Scan for the cell matching the given text and deliver its (x, y) coordinate at center. 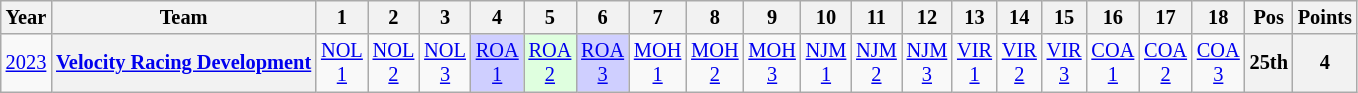
MOH3 (772, 63)
ROA1 (498, 63)
3 (445, 17)
6 (602, 17)
16 (1112, 17)
10 (826, 17)
NJM3 (927, 63)
COA2 (1166, 63)
1 (342, 17)
VIR2 (1020, 63)
17 (1166, 17)
MOH1 (658, 63)
ROA3 (602, 63)
18 (1218, 17)
VIR3 (1064, 63)
7 (658, 17)
14 (1020, 17)
Points (1325, 17)
Pos (1269, 17)
VIR1 (974, 63)
NJM1 (826, 63)
COA1 (1112, 63)
12 (927, 17)
11 (876, 17)
25th (1269, 63)
5 (550, 17)
Velocity Racing Development (184, 63)
Team (184, 17)
2 (394, 17)
2023 (26, 63)
8 (714, 17)
NOL2 (394, 63)
ROA2 (550, 63)
NOL1 (342, 63)
15 (1064, 17)
NOL3 (445, 63)
Year (26, 17)
NJM2 (876, 63)
9 (772, 17)
COA3 (1218, 63)
13 (974, 17)
MOH2 (714, 63)
